From the cell containing the given text, extract its center point as [X, Y] coordinate. 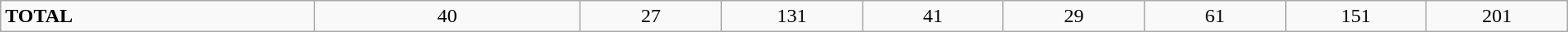
27 [651, 16]
151 [1355, 16]
TOTAL [157, 16]
41 [933, 16]
29 [1073, 16]
201 [1497, 16]
40 [447, 16]
61 [1215, 16]
131 [791, 16]
